Pinpoint the cell where the given text exists, returning its [x, y] midpoint coordinate. 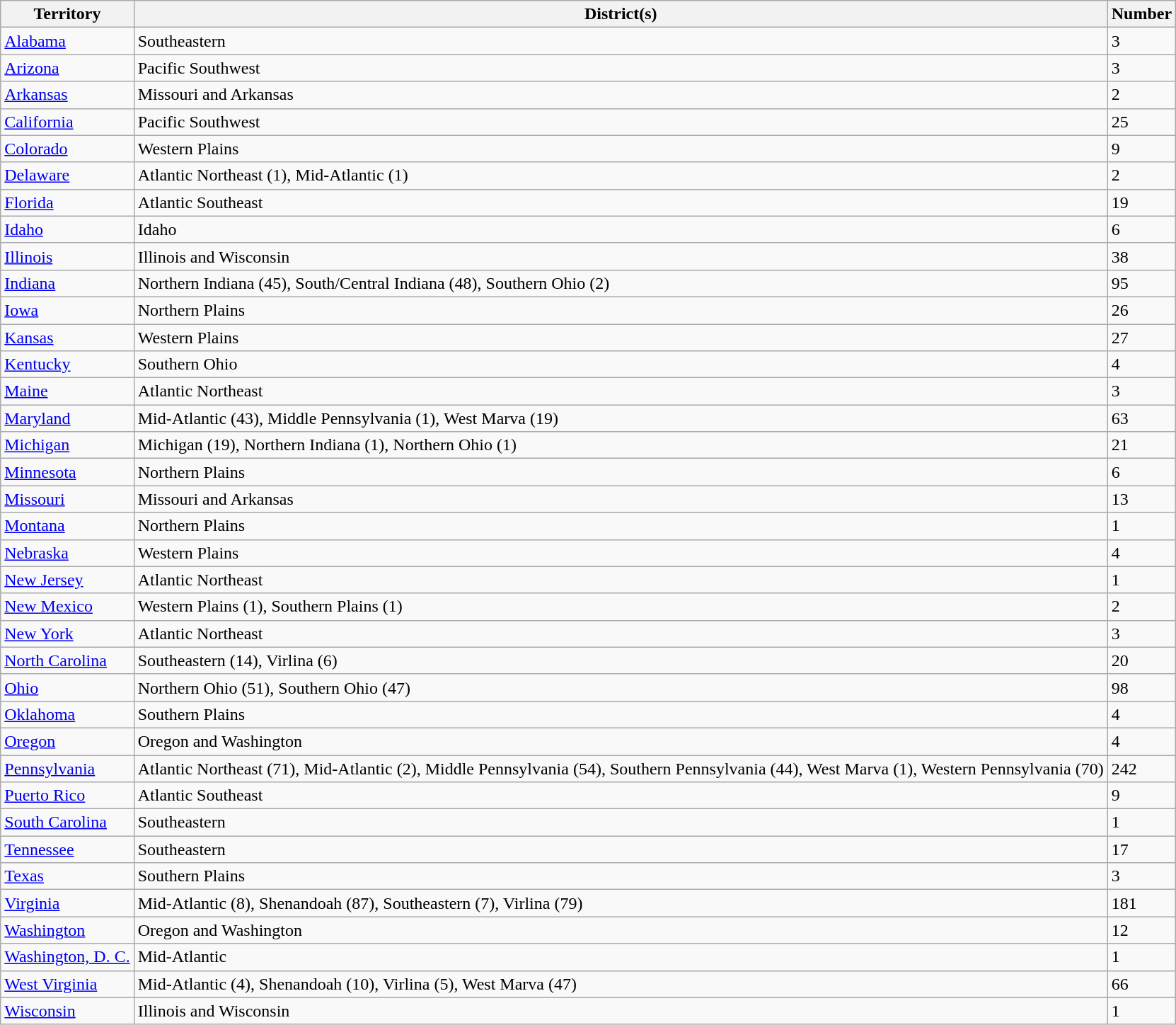
Alabama [67, 41]
New Jersey [67, 580]
Southern Ohio [621, 365]
Virginia [67, 903]
Montana [67, 526]
181 [1141, 903]
Mid-Atlantic (4), Shenandoah (10), Virlina (5), West Marva (47) [621, 984]
Pennsylvania [67, 768]
63 [1141, 418]
District(s) [621, 14]
Minnesota [67, 472]
Wisconsin [67, 1011]
Delaware [67, 176]
20 [1141, 660]
Western Plains (1), Southern Plains (1) [621, 607]
West Virginia [67, 984]
66 [1141, 984]
Maine [67, 391]
Michigan [67, 445]
Washington [67, 930]
Michigan (19), Northern Indiana (1), Northern Ohio (1) [621, 445]
17 [1141, 849]
Atlantic Northeast (71), Mid-Atlantic (2), Middle Pennsylvania (54), Southern Pennsylvania (44), West Marva (1), Western Pennsylvania (70) [621, 768]
242 [1141, 768]
12 [1141, 930]
Territory [67, 14]
Texas [67, 876]
New Mexico [67, 607]
Iowa [67, 310]
27 [1141, 338]
Northern Ohio (51), Southern Ohio (47) [621, 687]
Oregon [67, 741]
Mid-Atlantic [621, 957]
Mid-Atlantic (43), Middle Pennsylvania (1), West Marva (19) [621, 418]
Mid-Atlantic (8), Shenandoah (87), Southeastern (7), Virlina (79) [621, 903]
Tennessee [67, 849]
South Carolina [67, 823]
New York [67, 634]
38 [1141, 256]
13 [1141, 499]
Ohio [67, 687]
95 [1141, 283]
Colorado [67, 149]
California [67, 122]
Kentucky [67, 365]
Missouri [67, 499]
Florida [67, 202]
Northern Indiana (45), South/Central Indiana (48), Southern Ohio (2) [621, 283]
Atlantic Northeast (1), Mid-Atlantic (1) [621, 176]
Oklahoma [67, 714]
Puerto Rico [67, 796]
98 [1141, 687]
Arkansas [67, 95]
Kansas [67, 338]
Indiana [67, 283]
21 [1141, 445]
Southeastern (14), Virlina (6) [621, 660]
Arizona [67, 68]
Maryland [67, 418]
Illinois [67, 256]
Number [1141, 14]
North Carolina [67, 660]
Nebraska [67, 553]
19 [1141, 202]
Washington, D. C. [67, 957]
25 [1141, 122]
26 [1141, 310]
